Locate the cell with the specified text and output its [x, y] center coordinate. 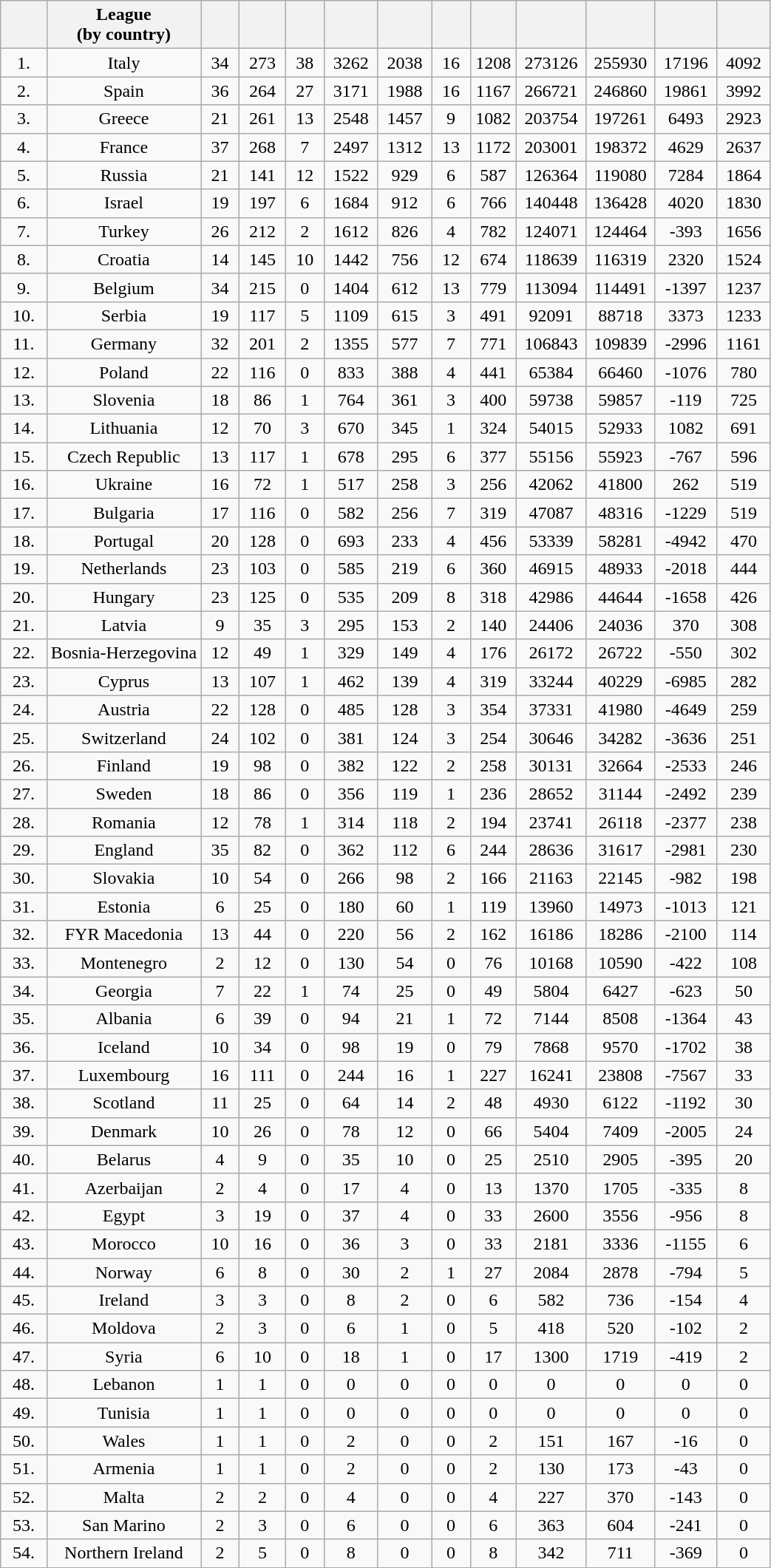
Syria [123, 1357]
-1229 [686, 513]
779 [493, 287]
30. [24, 879]
342 [551, 1553]
33244 [551, 681]
1656 [744, 231]
Armenia [123, 1469]
268 [262, 147]
-767 [686, 457]
Scotland [123, 1103]
14. [24, 429]
48. [24, 1385]
3992 [744, 91]
-4942 [686, 541]
Moldova [123, 1329]
1109 [350, 316]
22. [24, 653]
764 [350, 400]
64 [350, 1103]
381 [350, 737]
251 [744, 737]
56 [405, 935]
314 [350, 822]
-4649 [686, 709]
20. [24, 597]
176 [493, 653]
197 [262, 203]
1684 [350, 203]
2510 [551, 1159]
16186 [551, 935]
-1702 [686, 1047]
Azerbaijan [123, 1187]
11 [220, 1103]
5. [24, 175]
39 [262, 1019]
-2533 [686, 766]
7144 [551, 1019]
2923 [744, 119]
203001 [551, 147]
-1658 [686, 597]
52933 [620, 429]
2038 [405, 63]
-794 [686, 1272]
70 [262, 429]
535 [350, 597]
Latvia [123, 625]
28. [24, 822]
29. [24, 851]
-43 [686, 1469]
Iceland [123, 1047]
10590 [620, 963]
273 [262, 63]
Lithuania [123, 429]
50. [24, 1441]
28636 [551, 851]
1312 [405, 147]
-422 [686, 963]
55156 [551, 457]
Northern Ireland [123, 1553]
45. [24, 1301]
220 [350, 935]
47087 [551, 513]
Hungary [123, 597]
66 [493, 1131]
54. [24, 1553]
418 [551, 1329]
-16 [686, 1441]
21163 [551, 879]
126364 [551, 175]
Israel [123, 203]
124071 [551, 231]
Netherlands [123, 569]
17196 [686, 63]
15. [24, 457]
13. [24, 400]
41800 [620, 485]
Spain [123, 91]
674 [493, 259]
-143 [686, 1497]
711 [620, 1553]
345 [405, 429]
3336 [620, 1244]
444 [744, 569]
2320 [686, 259]
1524 [744, 259]
Norway [123, 1272]
140 [493, 625]
4020 [686, 203]
23808 [620, 1075]
167 [620, 1441]
Germany [123, 344]
197261 [620, 119]
39. [24, 1131]
108 [744, 963]
122 [405, 766]
9. [24, 287]
736 [620, 1301]
43. [24, 1244]
Malta [123, 1497]
140448 [551, 203]
44644 [620, 597]
7409 [620, 1131]
691 [744, 429]
2548 [350, 119]
462 [350, 681]
Greece [123, 119]
-623 [686, 991]
670 [350, 429]
261 [262, 119]
1172 [493, 147]
266721 [551, 91]
102 [262, 737]
8. [24, 259]
153 [405, 625]
485 [350, 709]
7868 [551, 1047]
136428 [620, 203]
53339 [551, 541]
145 [262, 259]
4092 [744, 63]
1442 [350, 259]
1355 [350, 344]
1404 [350, 287]
141 [262, 175]
426 [744, 597]
26118 [620, 822]
124 [405, 737]
756 [405, 259]
92091 [551, 316]
-1192 [686, 1103]
139 [405, 681]
596 [744, 457]
615 [405, 316]
41980 [620, 709]
121 [744, 907]
725 [744, 400]
7284 [686, 175]
113094 [551, 287]
Montenegro [123, 963]
26722 [620, 653]
520 [620, 1329]
308 [744, 625]
198 [744, 879]
1233 [744, 316]
833 [350, 372]
66460 [620, 372]
302 [744, 653]
34282 [620, 737]
Estonia [123, 907]
16. [24, 485]
-335 [686, 1187]
-1397 [686, 287]
Belgium [123, 287]
Croatia [123, 259]
48933 [620, 569]
114 [744, 935]
38. [24, 1103]
782 [493, 231]
-1155 [686, 1244]
Cyprus [123, 681]
166 [493, 879]
766 [493, 203]
2637 [744, 147]
149 [405, 653]
24406 [551, 625]
612 [405, 287]
246860 [620, 91]
19. [24, 569]
2878 [620, 1272]
24. [24, 709]
6. [24, 203]
10. [24, 316]
55923 [620, 457]
3262 [350, 63]
112 [405, 851]
219 [405, 569]
Romania [123, 822]
-1364 [686, 1019]
Bulgaria [123, 513]
Ireland [123, 1301]
3171 [350, 91]
356 [350, 794]
273126 [551, 63]
13960 [551, 907]
-2996 [686, 344]
18. [24, 541]
FYR Macedonia [123, 935]
604 [620, 1525]
107 [262, 681]
5804 [551, 991]
118639 [551, 259]
Tunisia [123, 1413]
1. [24, 63]
2181 [551, 1244]
28652 [551, 794]
-2377 [686, 822]
119080 [620, 175]
19861 [686, 91]
Italy [123, 63]
League(by country) [123, 25]
116319 [620, 259]
10168 [551, 963]
254 [493, 737]
65384 [551, 372]
-419 [686, 1357]
215 [262, 287]
49. [24, 1413]
-1013 [686, 907]
239 [744, 794]
30131 [551, 766]
Serbia [123, 316]
4930 [551, 1103]
1167 [493, 91]
3. [24, 119]
England [123, 851]
33. [24, 963]
2. [24, 91]
-119 [686, 400]
41. [24, 1187]
2084 [551, 1272]
118 [405, 822]
Morocco [123, 1244]
103 [262, 569]
-102 [686, 1329]
360 [493, 569]
5404 [551, 1131]
203754 [551, 119]
-154 [686, 1301]
47. [24, 1357]
94 [350, 1019]
44 [262, 935]
Slovakia [123, 879]
180 [350, 907]
233 [405, 541]
12. [24, 372]
France [123, 147]
11. [24, 344]
470 [744, 541]
194 [493, 822]
Slovenia [123, 400]
16241 [551, 1075]
48 [493, 1103]
14973 [620, 907]
1612 [350, 231]
36. [24, 1047]
Portugal [123, 541]
318 [493, 597]
-7567 [686, 1075]
26. [24, 766]
282 [744, 681]
59857 [620, 400]
Switzerland [123, 737]
Denmark [123, 1131]
Bosnia-Herzegovina [123, 653]
32664 [620, 766]
2497 [350, 147]
Finland [123, 766]
Sweden [123, 794]
7. [24, 231]
46915 [551, 569]
54015 [551, 429]
58281 [620, 541]
266 [350, 879]
Luxembourg [123, 1075]
6122 [620, 1103]
San Marino [123, 1525]
3373 [686, 316]
4. [24, 147]
-550 [686, 653]
678 [350, 457]
-395 [686, 1159]
31617 [620, 851]
42. [24, 1216]
Egypt [123, 1216]
Austria [123, 709]
Czech Republic [123, 457]
151 [551, 1441]
44. [24, 1272]
17. [24, 513]
50 [744, 991]
76 [493, 963]
-393 [686, 231]
109839 [620, 344]
3556 [620, 1216]
40229 [620, 681]
382 [350, 766]
826 [405, 231]
201 [262, 344]
324 [493, 429]
Turkey [123, 231]
-2018 [686, 569]
31144 [620, 794]
46. [24, 1329]
1300 [551, 1357]
27. [24, 794]
8508 [620, 1019]
4629 [686, 147]
37331 [551, 709]
329 [350, 653]
361 [405, 400]
88718 [620, 316]
-3636 [686, 737]
24036 [620, 625]
52. [24, 1497]
230 [744, 851]
1830 [744, 203]
Wales [123, 1441]
441 [493, 372]
Ukraine [123, 485]
198372 [620, 147]
262 [686, 485]
Albania [123, 1019]
59738 [551, 400]
1864 [744, 175]
114491 [620, 287]
491 [493, 316]
255930 [620, 63]
-2981 [686, 851]
577 [405, 344]
162 [493, 935]
60 [405, 907]
780 [744, 372]
-6985 [686, 681]
Belarus [123, 1159]
23. [24, 681]
31. [24, 907]
30646 [551, 737]
771 [493, 344]
2905 [620, 1159]
912 [405, 203]
42986 [551, 597]
238 [744, 822]
259 [744, 709]
74 [350, 991]
1522 [350, 175]
124464 [620, 231]
587 [493, 175]
-2100 [686, 935]
209 [405, 597]
23741 [551, 822]
34. [24, 991]
264 [262, 91]
246 [744, 766]
1705 [620, 1187]
585 [350, 569]
236 [493, 794]
517 [350, 485]
-2492 [686, 794]
354 [493, 709]
51. [24, 1469]
-369 [686, 1553]
48316 [620, 513]
43 [744, 1019]
22145 [620, 879]
Lebanon [123, 1385]
400 [493, 400]
Poland [123, 372]
377 [493, 457]
363 [551, 1525]
42062 [551, 485]
25. [24, 737]
Georgia [123, 991]
1719 [620, 1357]
212 [262, 231]
125 [262, 597]
79 [493, 1047]
111 [262, 1075]
1457 [405, 119]
-2005 [686, 1131]
456 [493, 541]
929 [405, 175]
32 [220, 344]
26172 [551, 653]
2600 [551, 1216]
173 [620, 1469]
6427 [620, 991]
-956 [686, 1216]
82 [262, 851]
1988 [405, 91]
6493 [686, 119]
1208 [493, 63]
-241 [686, 1525]
21. [24, 625]
-1076 [686, 372]
106843 [551, 344]
40. [24, 1159]
Russia [123, 175]
1237 [744, 287]
693 [350, 541]
35. [24, 1019]
1161 [744, 344]
1370 [551, 1187]
32. [24, 935]
37. [24, 1075]
362 [350, 851]
18286 [620, 935]
53. [24, 1525]
9570 [620, 1047]
-982 [686, 879]
388 [405, 372]
